Find where the given text appears and provide that cell's center as [x, y] coordinate. 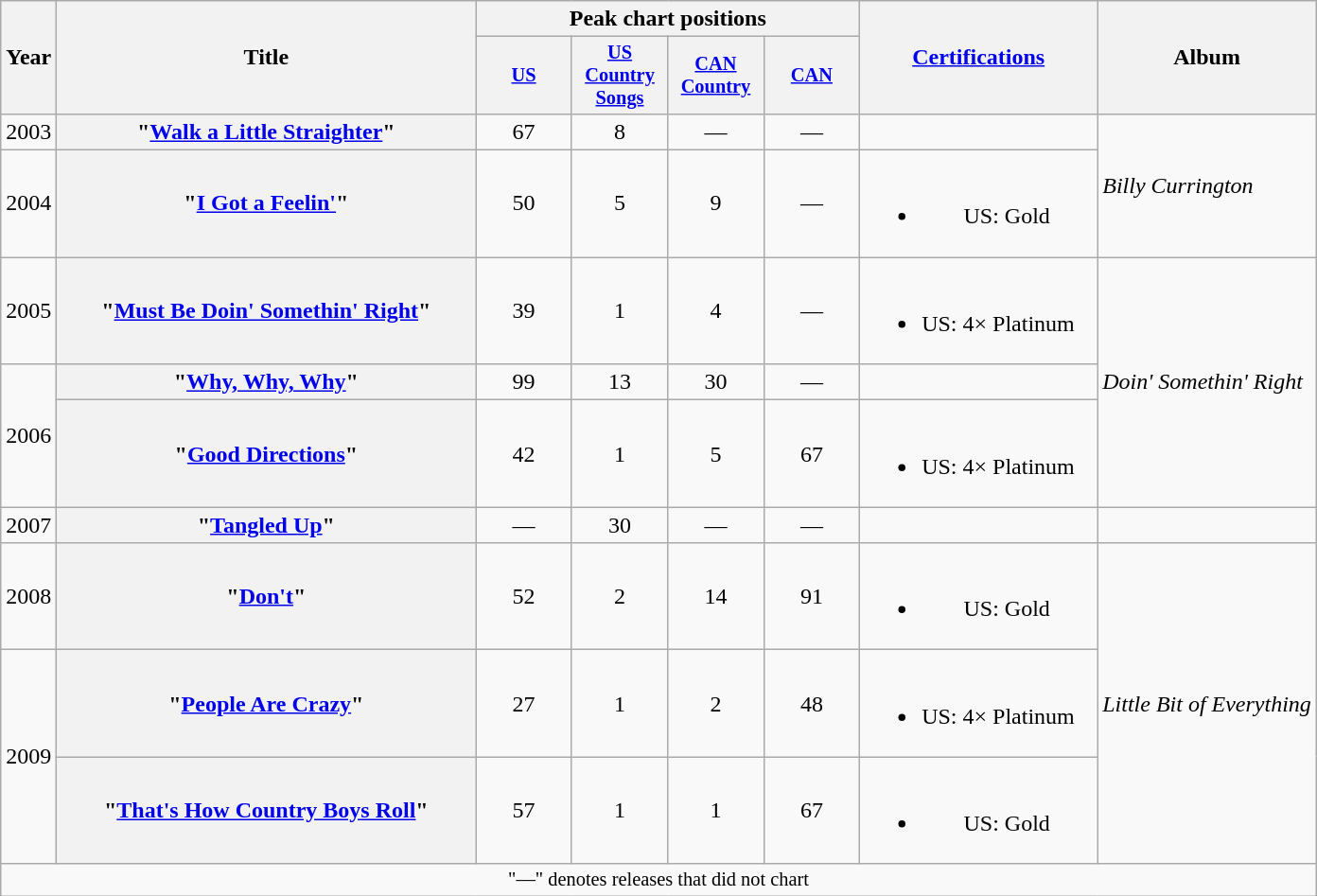
50 [524, 204]
8 [619, 132]
Little Bit of Everything [1207, 704]
Doin' Somethin' Right [1207, 382]
13 [619, 382]
2005 [28, 310]
2009 [28, 757]
CAN [812, 76]
"Good Directions" [267, 454]
"Tangled Up" [267, 525]
US Country Songs [619, 76]
Title [267, 58]
US [524, 76]
2006 [28, 435]
48 [812, 704]
52 [524, 596]
2008 [28, 596]
42 [524, 454]
"People Are Crazy" [267, 704]
"I Got a Feelin'" [267, 204]
14 [715, 596]
CAN Country [715, 76]
"That's How Country Boys Roll" [267, 810]
57 [524, 810]
"Don't" [267, 596]
Certifications [978, 58]
"Walk a Little Straighter" [267, 132]
"Why, Why, Why" [267, 382]
2003 [28, 132]
2007 [28, 525]
Year [28, 58]
2004 [28, 204]
9 [715, 204]
Album [1207, 58]
"Must Be Doin' Somethin' Right" [267, 310]
99 [524, 382]
"—" denotes releases that did not chart [658, 880]
91 [812, 596]
4 [715, 310]
27 [524, 704]
Peak chart positions [668, 19]
Billy Currington [1207, 185]
39 [524, 310]
